Pinpoint the cell where the given text exists, returning its (x, y) midpoint coordinate. 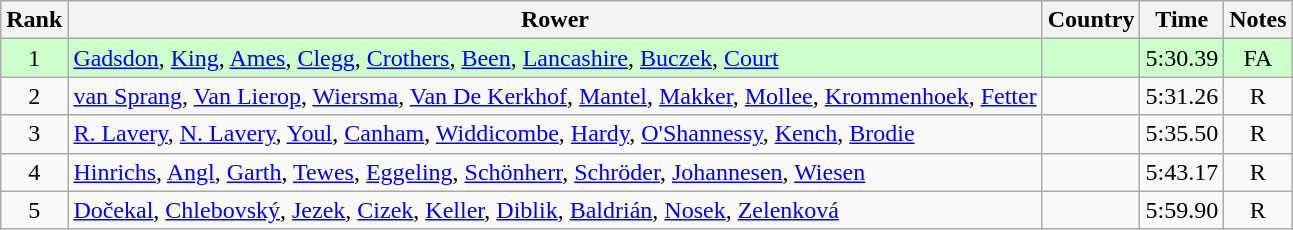
Time (1182, 20)
5:35.50 (1182, 134)
2 (34, 96)
FA (1258, 58)
Gadsdon, King, Ames, Clegg, Crothers, Been, Lancashire, Buczek, Court (555, 58)
3 (34, 134)
1 (34, 58)
Notes (1258, 20)
5 (34, 210)
Hinrichs, Angl, Garth, Tewes, Eggeling, Schönherr, Schröder, Johannesen, Wiesen (555, 172)
4 (34, 172)
van Sprang, Van Lierop, Wiersma, Van De Kerkhof, Mantel, Makker, Mollee, Krommenhoek, Fetter (555, 96)
5:31.26 (1182, 96)
R. Lavery, N. Lavery, Youl, Canham, Widdicombe, Hardy, O'Shannessy, Kench, Brodie (555, 134)
5:59.90 (1182, 210)
5:30.39 (1182, 58)
Rank (34, 20)
Dočekal, Chlebovský, Jezek, Cizek, Keller, Diblik, Baldrián, Nosek, Zelenková (555, 210)
Country (1091, 20)
5:43.17 (1182, 172)
Rower (555, 20)
